Find where the given text appears and provide that cell's center as (X, Y) coordinate. 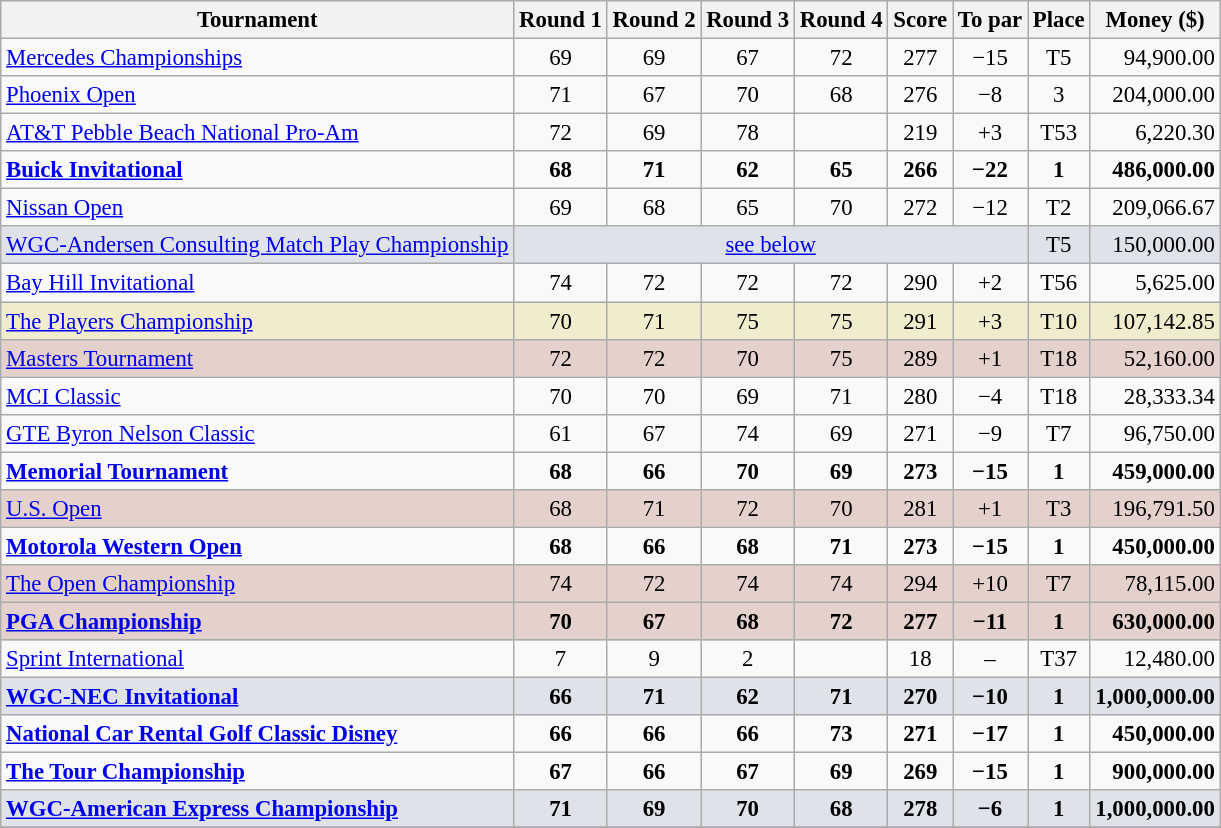
294 (920, 584)
280 (920, 396)
−6 (990, 809)
−11 (990, 621)
−22 (990, 170)
7 (561, 659)
PGA Championship (258, 621)
−10 (990, 697)
3 (1059, 95)
AT&T Pebble Beach National Pro-Am (258, 133)
Nissan Open (258, 208)
61 (561, 433)
73 (841, 734)
78 (748, 133)
28,333.34 (1155, 396)
278 (920, 809)
T37 (1059, 659)
Mercedes Championships (258, 58)
Sprint International (258, 659)
2 (748, 659)
204,000.00 (1155, 95)
5,625.00 (1155, 283)
−9 (990, 433)
−12 (990, 208)
486,000.00 (1155, 170)
Buick Invitational (258, 170)
196,791.50 (1155, 509)
94,900.00 (1155, 58)
Bay Hill Invitational (258, 283)
150,000.00 (1155, 245)
T56 (1059, 283)
18 (920, 659)
Tournament (258, 20)
Masters Tournament (258, 358)
6,220.30 (1155, 133)
266 (920, 170)
– (990, 659)
National Car Rental Golf Classic Disney (258, 734)
269 (920, 772)
52,160.00 (1155, 358)
Money ($) (1155, 20)
T3 (1059, 509)
12,480.00 (1155, 659)
209,066.67 (1155, 208)
78,115.00 (1155, 584)
Round 3 (748, 20)
+10 (990, 584)
Round 2 (654, 20)
T10 (1059, 321)
219 (920, 133)
The Open Championship (258, 584)
96,750.00 (1155, 433)
Round 4 (841, 20)
Round 1 (561, 20)
−8 (990, 95)
9 (654, 659)
Place (1059, 20)
289 (920, 358)
Score (920, 20)
Motorola Western Open (258, 546)
MCI Classic (258, 396)
U.S. Open (258, 509)
272 (920, 208)
Phoenix Open (258, 95)
291 (920, 321)
see below (771, 245)
+2 (990, 283)
276 (920, 95)
−4 (990, 396)
T2 (1059, 208)
T53 (1059, 133)
The Players Championship (258, 321)
900,000.00 (1155, 772)
270 (920, 697)
WGC-American Express Championship (258, 809)
To par (990, 20)
The Tour Championship (258, 772)
WGC-NEC Invitational (258, 697)
459,000.00 (1155, 471)
GTE Byron Nelson Classic (258, 433)
290 (920, 283)
WGC-Andersen Consulting Match Play Championship (258, 245)
Memorial Tournament (258, 471)
630,000.00 (1155, 621)
281 (920, 509)
107,142.85 (1155, 321)
−17 (990, 734)
